Return the (x, y) coordinate for the center point of the cell that contains the specified text.  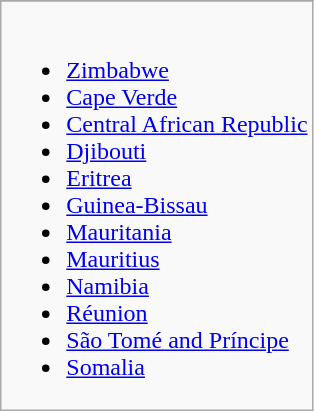
Zimbabwe Cape Verde Central African Republic Djibouti Eritrea Guinea-Bissau Mauritania Mauritius Namibia Réunion São Tomé and Príncipe Somalia (157, 206)
